Return (x, y) of the center of cell containing provided text 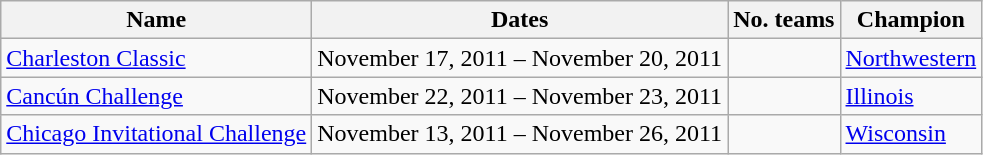
November 22, 2011 – November 23, 2011 (520, 96)
Chicago Invitational Challenge (156, 134)
Wisconsin (911, 134)
Champion (911, 20)
Cancún Challenge (156, 96)
Name (156, 20)
Dates (520, 20)
Charleston Classic (156, 58)
November 17, 2011 – November 20, 2011 (520, 58)
Illinois (911, 96)
November 13, 2011 – November 26, 2011 (520, 134)
No. teams (784, 20)
Northwestern (911, 58)
